Identify which cell holds the provided text, then report its (x, y) central coordinate. 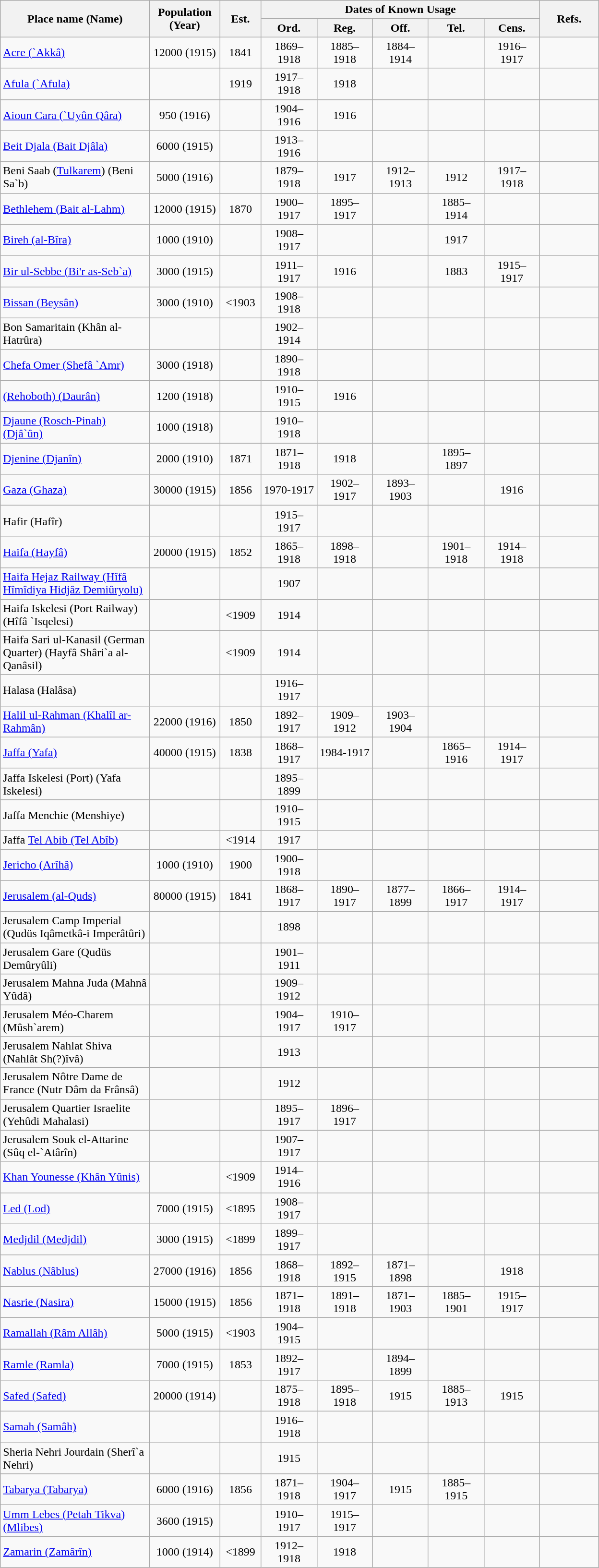
1871 (240, 459)
Samah (Samâh) (75, 1427)
6000 (1916) (185, 1489)
Tel. (456, 28)
Reg. (345, 28)
Umm Lebes (Petah Tikva) (Mlibes) (75, 1521)
1908–1918 (289, 302)
Bir ul-Sebbe (Bi'r as-Seb`a) (75, 271)
Bissan (Beysân) (75, 302)
1919 (240, 84)
20000 (1915) (185, 552)
1883 (456, 271)
Khan Younesse (Khân Yûnis) (75, 1177)
1900–1917 (289, 208)
1900 (240, 864)
Jaffa Menchie (Menshiye) (75, 815)
Beit Djala (Bait Djâla) (75, 146)
1850 (240, 721)
Jerusalem Mahna Juda (Mahnâ Yûdâ) (75, 990)
Gaza (Ghaza) (75, 490)
1871–1903 (400, 1302)
22000 (1916) (185, 721)
Chefa Omer (Shefâ `Amr) (75, 365)
15000 (1915) (185, 1302)
1838 (240, 753)
Safed (Safed) (75, 1396)
1916–1918 (289, 1427)
1853 (240, 1364)
Nasrie (Nasira) (75, 1302)
27000 (1916) (185, 1270)
1200 (1918) (185, 397)
5000 (1916) (185, 178)
1901–1918 (456, 552)
1884–1914 (400, 53)
80000 (1915) (185, 896)
1866–1917 (456, 896)
Cens. (512, 28)
Zamarin (Zamârîn) (75, 1552)
Jerusalem (al-Quds) (75, 896)
Halasa (Halâsa) (75, 690)
Jaffa Iskelesi (Port) (Yafa Iskelesi) (75, 784)
1907 (289, 584)
Acre (`Akkâ) (75, 53)
Haifa Hejaz Railway (Hîfâ Hîmîdiya Hidjâz Demiûryolu) (75, 584)
1899–1917 (289, 1240)
Afula (`Afula) (75, 84)
Jerusalem Camp Imperial (Qudüs Iqâmetkâ-i Imperâtûri) (75, 928)
Bireh (al-Bîra) (75, 240)
20000 (1914) (185, 1396)
Medjdil (Medjdil) (75, 1240)
30000 (1915) (185, 490)
Nablus (Nâblus) (75, 1270)
Jerusalem Nôtre Dame de France (Nutr Dâm da Frânsâ) (75, 1083)
1911–1917 (289, 271)
Haifa (Hayfâ) (75, 552)
Djaune (Rosch-Pinah) (Djâ`ûn) (75, 427)
1914–1918 (512, 552)
1885–1914 (456, 208)
Ord. (289, 28)
Jerusalem Méo-Charem (Mûsh`arem) (75, 1021)
1912–1918 (289, 1552)
6000 (1915) (185, 146)
1984-1917 (345, 753)
Tabarya (Tabarya) (75, 1489)
1875–1918 (289, 1396)
950 (1916) (185, 115)
1902–1914 (289, 333)
1852 (240, 552)
Jerusalem Souk el-Attarine (Sûq el-`Atârîn) (75, 1146)
1914–1916 (289, 1177)
1865–1916 (456, 753)
2000 (1910) (185, 459)
1913 (289, 1052)
Jerusalem Nahlat Shiva (Nahlât Sh(?)îvâ) (75, 1052)
Jerusalem Quartier Israelite (Yehûdi Mahalasi) (75, 1115)
1901–1911 (289, 958)
3600 (1915) (185, 1521)
Est. (240, 19)
Population (Year) (185, 19)
Ramallah (Râm Allâh) (75, 1333)
1900–1918 (289, 864)
1877–1899 (400, 896)
1885–1913 (456, 1396)
1910–1918 (289, 427)
1000 (1918) (185, 427)
1904–1916 (289, 115)
Jaffa Tel Abib (Tel Abîb) (75, 840)
Led (Lod) (75, 1208)
Jericho (Arîhâ) (75, 864)
Dates of Known Usage (400, 10)
Haifa Sari ul-Kanasil (German Quarter) (Hayfâ Shâri`a al-Qanâsil) (75, 652)
(Rehoboth) (Daurân) (75, 397)
Ramle (Ramla) (75, 1364)
1898–1918 (345, 552)
1898 (289, 928)
Aioun Cara (`Uyûn Qâra) (75, 115)
40000 (1915) (185, 753)
Hafir (Hafîr) (75, 521)
1970-1917 (289, 490)
3000 (1910) (185, 302)
1893–1903 (400, 490)
1895–1899 (289, 784)
5000 (1915) (185, 1333)
Refs. (569, 19)
1913–1916 (289, 146)
Halil ul-Rahman (Khalîl ar-Rahmân) (75, 721)
1895–1897 (456, 459)
3000 (1918) (185, 365)
Bethlehem (Bait al-Lahm) (75, 208)
Bon Samaritain (Khân al-Hatrûra) (75, 333)
1868–1918 (289, 1270)
Jerusalem Gare (Qudüs Demûryûli) (75, 958)
1902–1917 (345, 490)
Place name (Name) (75, 19)
1871–1898 (400, 1270)
1000 (1914) (185, 1552)
1879–1918 (289, 178)
1912–1913 (400, 178)
1885–1918 (345, 53)
Off. (400, 28)
1890–1918 (289, 365)
1907–1917 (289, 1146)
1903–1904 (400, 721)
<1895 (240, 1208)
1890–1917 (345, 896)
Djenine (Djanîn) (75, 459)
1896–1917 (345, 1115)
1892–1915 (345, 1270)
1885–1901 (456, 1302)
1885–1915 (456, 1489)
1891–1918 (345, 1302)
1904–1915 (289, 1333)
1895–1918 (345, 1396)
Haifa Iskelesi (Port Railway) (Hîfâ `Isqelesi) (75, 615)
Jaffa (Yafa) (75, 753)
Sheria Nehri Jourdain (Sherî`a Nehri) (75, 1459)
1870 (240, 208)
<1914 (240, 840)
Beni Saab (Tulkarem) (Beni Sa`b) (75, 178)
1894–1899 (400, 1364)
1865–1918 (289, 552)
1869–1918 (289, 53)
